Output the (x, y) coordinate of the center of the cell containing the given text.  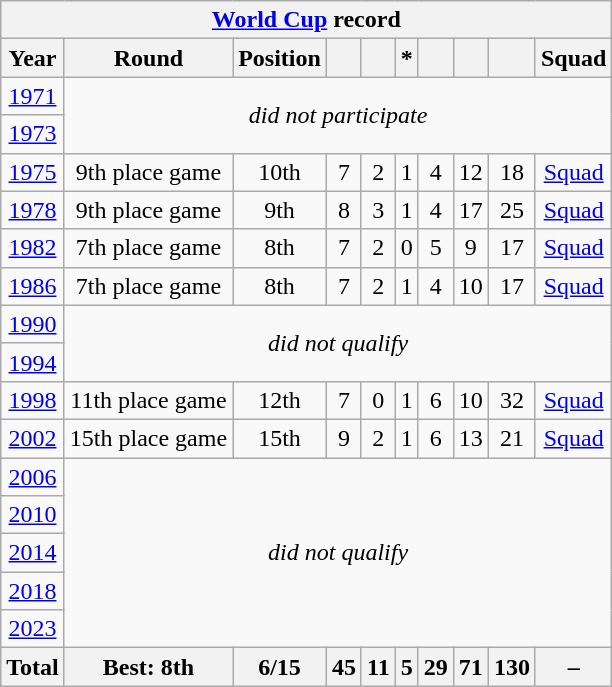
2006 (33, 477)
1990 (33, 324)
71 (470, 667)
15th (280, 438)
11 (378, 667)
2023 (33, 629)
Year (33, 58)
18 (512, 172)
2018 (33, 591)
Round (148, 58)
did not participate (338, 115)
12 (470, 172)
1975 (33, 172)
32 (512, 400)
11th place game (148, 400)
3 (378, 210)
45 (344, 667)
15th place game (148, 438)
– (573, 667)
1973 (33, 134)
Best: 8th (148, 667)
130 (512, 667)
1998 (33, 400)
* (406, 58)
9th (280, 210)
6/15 (280, 667)
2002 (33, 438)
1971 (33, 96)
29 (436, 667)
25 (512, 210)
8 (344, 210)
World Cup record (306, 20)
1978 (33, 210)
1994 (33, 362)
2010 (33, 515)
21 (512, 438)
1986 (33, 286)
10th (280, 172)
13 (470, 438)
1982 (33, 248)
Position (280, 58)
12th (280, 400)
Total (33, 667)
2014 (33, 553)
